Find where the given text appears and provide that cell's center as [x, y] coordinate. 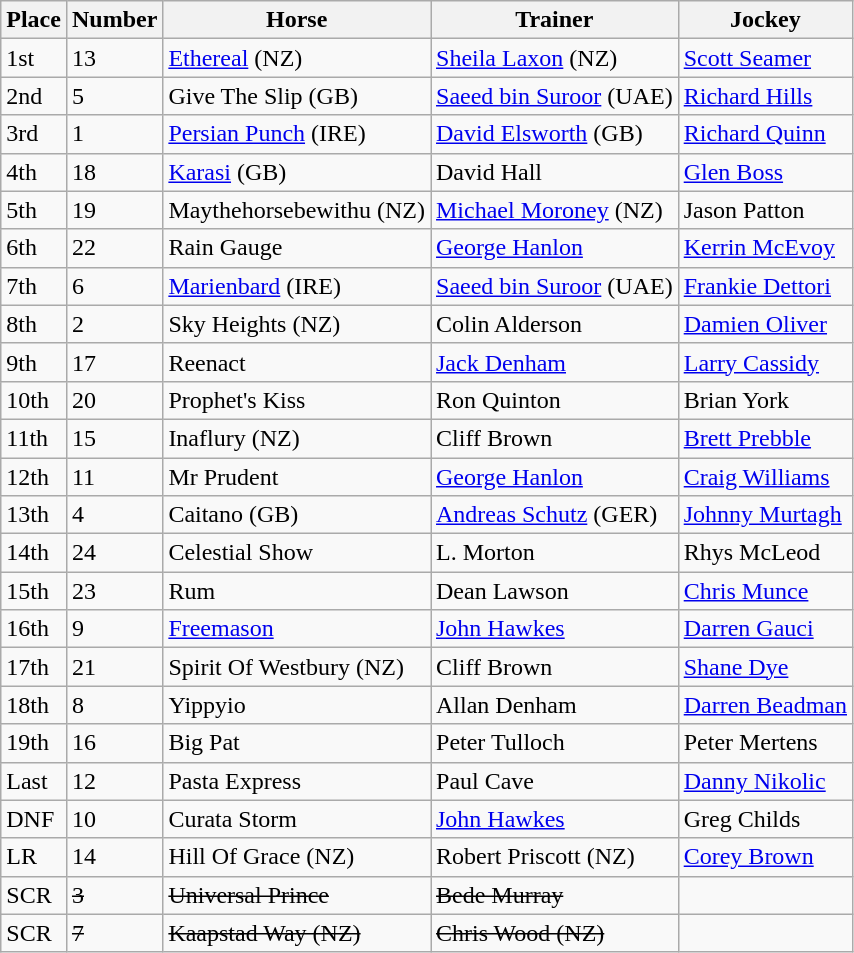
Sky Heights (NZ) [297, 324]
2nd [34, 96]
14th [34, 553]
Kaapstad Way (NZ) [297, 933]
Damien Oliver [765, 324]
Robert Priscott (NZ) [554, 857]
Darren Beadman [765, 705]
Darren Gauci [765, 629]
Marienbard (IRE) [297, 286]
David Hall [554, 172]
Prophet's Kiss [297, 400]
1 [114, 134]
Celestial Show [297, 553]
Rain Gauge [297, 248]
10th [34, 400]
Chris Munce [765, 591]
Chris Wood (NZ) [554, 933]
13th [34, 515]
18th [34, 705]
Glen Boss [765, 172]
DNF [34, 819]
Jason Patton [765, 210]
Pasta Express [297, 781]
Rum [297, 591]
16 [114, 743]
8th [34, 324]
14 [114, 857]
3 [114, 895]
13 [114, 58]
Shane Dye [765, 667]
Michael Moroney (NZ) [554, 210]
8 [114, 705]
3rd [34, 134]
Dean Lawson [554, 591]
LR [34, 857]
Last [34, 781]
Jockey [765, 20]
Persian Punch (IRE) [297, 134]
19th [34, 743]
Inaflury (NZ) [297, 438]
5th [34, 210]
Ron Quinton [554, 400]
Trainer [554, 20]
Frankie Dettori [765, 286]
12th [34, 477]
Johnny Murtagh [765, 515]
16th [34, 629]
4th [34, 172]
10 [114, 819]
Brett Prebble [765, 438]
Paul Cave [554, 781]
Freemason [297, 629]
21 [114, 667]
Number [114, 20]
Reenact [297, 362]
Peter Tulloch [554, 743]
Corey Brown [765, 857]
Craig Williams [765, 477]
6th [34, 248]
Brian York [765, 400]
Andreas Schutz (GER) [554, 515]
6 [114, 286]
Scott Seamer [765, 58]
Karasi (GB) [297, 172]
Allan Denham [554, 705]
Rhys McLeod [765, 553]
22 [114, 248]
Caitano (GB) [297, 515]
Horse [297, 20]
Sheila Laxon (NZ) [554, 58]
11 [114, 477]
Colin Alderson [554, 324]
Peter Mertens [765, 743]
1st [34, 58]
Richard Hills [765, 96]
15th [34, 591]
Danny Nikolic [765, 781]
Yippyio [297, 705]
Big Pat [297, 743]
Jack Denham [554, 362]
20 [114, 400]
Kerrin McEvoy [765, 248]
17 [114, 362]
Larry Cassidy [765, 362]
17th [34, 667]
7th [34, 286]
Give The Slip (GB) [297, 96]
23 [114, 591]
Maythehorsebewithu (NZ) [297, 210]
Place [34, 20]
Mr Prudent [297, 477]
Curata Storm [297, 819]
15 [114, 438]
Ethereal (NZ) [297, 58]
2 [114, 324]
18 [114, 172]
9 [114, 629]
Universal Prince [297, 895]
11th [34, 438]
Bede Murray [554, 895]
Hill Of Grace (NZ) [297, 857]
L. Morton [554, 553]
19 [114, 210]
Richard Quinn [765, 134]
12 [114, 781]
Greg Childs [765, 819]
9th [34, 362]
Spirit Of Westbury (NZ) [297, 667]
24 [114, 553]
5 [114, 96]
David Elsworth (GB) [554, 134]
4 [114, 515]
7 [114, 933]
